For the text-containing cell, return its midpoint in (X, Y) coordinate format. 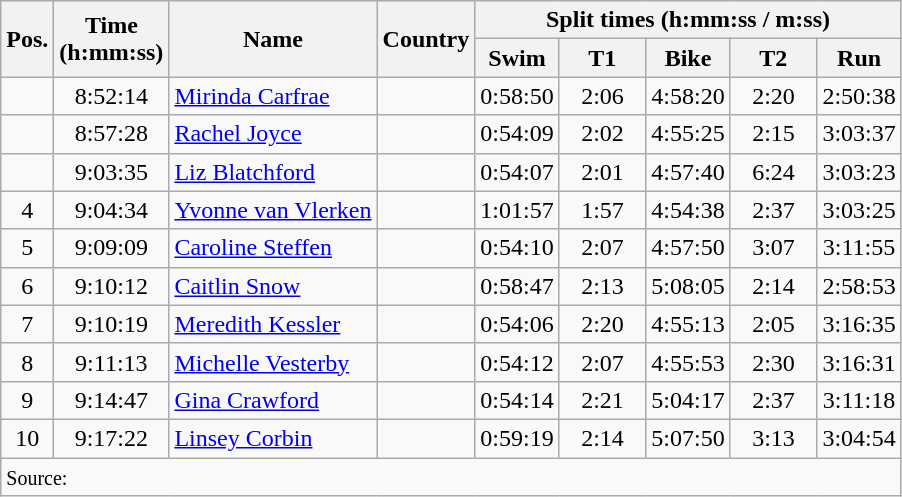
10 (28, 438)
2:13 (602, 286)
0:54:10 (517, 248)
Name (273, 39)
3:16:35 (859, 324)
Swim (517, 58)
2:15 (774, 134)
9:03:35 (112, 172)
Mirinda Carfrae (273, 96)
9:11:13 (112, 362)
2:21 (602, 400)
2:58:53 (859, 286)
3:11:18 (859, 400)
3:16:31 (859, 362)
0:58:50 (517, 96)
9:10:12 (112, 286)
9 (28, 400)
4:57:50 (688, 248)
4:55:13 (688, 324)
5 (28, 248)
Pos. (28, 39)
5:08:05 (688, 286)
2:50:38 (859, 96)
3:07 (774, 248)
0:59:19 (517, 438)
Run (859, 58)
T1 (602, 58)
0:54:06 (517, 324)
3:03:25 (859, 210)
5:07:50 (688, 438)
2:30 (774, 362)
9:04:34 (112, 210)
Yvonne van Vlerken (273, 210)
Gina Crawford (273, 400)
4:54:38 (688, 210)
2:01 (602, 172)
9:09:09 (112, 248)
9:14:47 (112, 400)
4:57:40 (688, 172)
Michelle Vesterby (273, 362)
3:03:37 (859, 134)
Split times (h:mm:ss / m:ss) (688, 20)
Time(h:mm:ss) (112, 39)
Caitlin Snow (273, 286)
5:04:17 (688, 400)
2:06 (602, 96)
0:54:14 (517, 400)
8 (28, 362)
1:57 (602, 210)
Country (426, 39)
Source: (452, 477)
7 (28, 324)
3:11:55 (859, 248)
8:52:14 (112, 96)
3:04:54 (859, 438)
Rachel Joyce (273, 134)
Linsey Corbin (273, 438)
4 (28, 210)
Liz Blatchford (273, 172)
0:54:07 (517, 172)
T2 (774, 58)
Caroline Steffen (273, 248)
3:13 (774, 438)
1:01:57 (517, 210)
9:10:19 (112, 324)
4:55:25 (688, 134)
0:54:12 (517, 362)
2:02 (602, 134)
Bike (688, 58)
6:24 (774, 172)
3:03:23 (859, 172)
Meredith Kessler (273, 324)
0:58:47 (517, 286)
0:54:09 (517, 134)
6 (28, 286)
9:17:22 (112, 438)
4:55:53 (688, 362)
8:57:28 (112, 134)
2:05 (774, 324)
4:58:20 (688, 96)
